Locate the cell with the specified text and output its (X, Y) center coordinate. 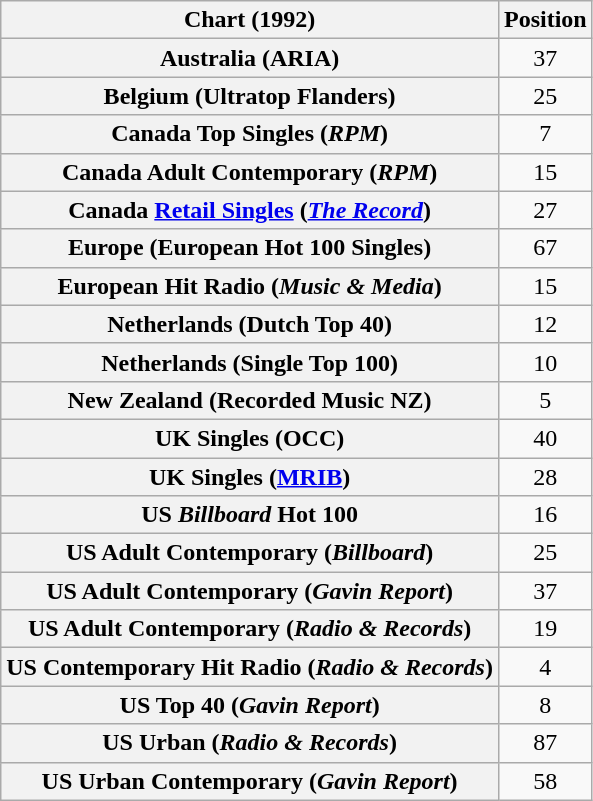
Canada Retail Singles (The Record) (250, 210)
US Adult Contemporary (Gavin Report) (250, 591)
US Urban Contemporary (Gavin Report) (250, 781)
19 (545, 629)
New Zealand (Recorded Music NZ) (250, 400)
12 (545, 324)
Europe (European Hot 100 Singles) (250, 248)
8 (545, 705)
UK Singles (OCC) (250, 438)
67 (545, 248)
Chart (1992) (250, 20)
16 (545, 515)
Netherlands (Single Top 100) (250, 362)
Position (545, 20)
Belgium (Ultratop Flanders) (250, 96)
European Hit Radio (Music & Media) (250, 286)
Netherlands (Dutch Top 40) (250, 324)
5 (545, 400)
Australia (ARIA) (250, 58)
UK Singles (MRIB) (250, 477)
27 (545, 210)
US Adult Contemporary (Radio & Records) (250, 629)
4 (545, 667)
40 (545, 438)
28 (545, 477)
Canada Top Singles (RPM) (250, 134)
7 (545, 134)
Canada Adult Contemporary (RPM) (250, 172)
US Billboard Hot 100 (250, 515)
US Adult Contemporary (Billboard) (250, 553)
US Contemporary Hit Radio (Radio & Records) (250, 667)
87 (545, 743)
US Top 40 (Gavin Report) (250, 705)
US Urban (Radio & Records) (250, 743)
58 (545, 781)
10 (545, 362)
